For the text-containing cell, return its midpoint in (X, Y) coordinate format. 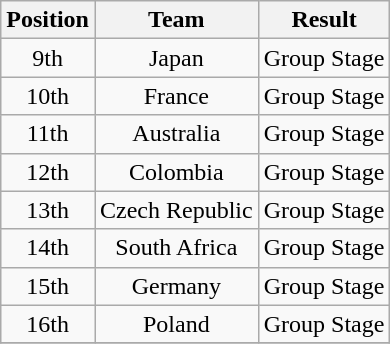
9th (48, 58)
Poland (176, 324)
South Africa (176, 248)
Result (324, 20)
Australia (176, 134)
Czech Republic (176, 210)
11th (48, 134)
12th (48, 172)
Japan (176, 58)
Germany (176, 286)
15th (48, 286)
Colombia (176, 172)
16th (48, 324)
13th (48, 210)
10th (48, 96)
Position (48, 20)
France (176, 96)
14th (48, 248)
Team (176, 20)
